Pinpoint the cell where the given text exists, returning its [x, y] midpoint coordinate. 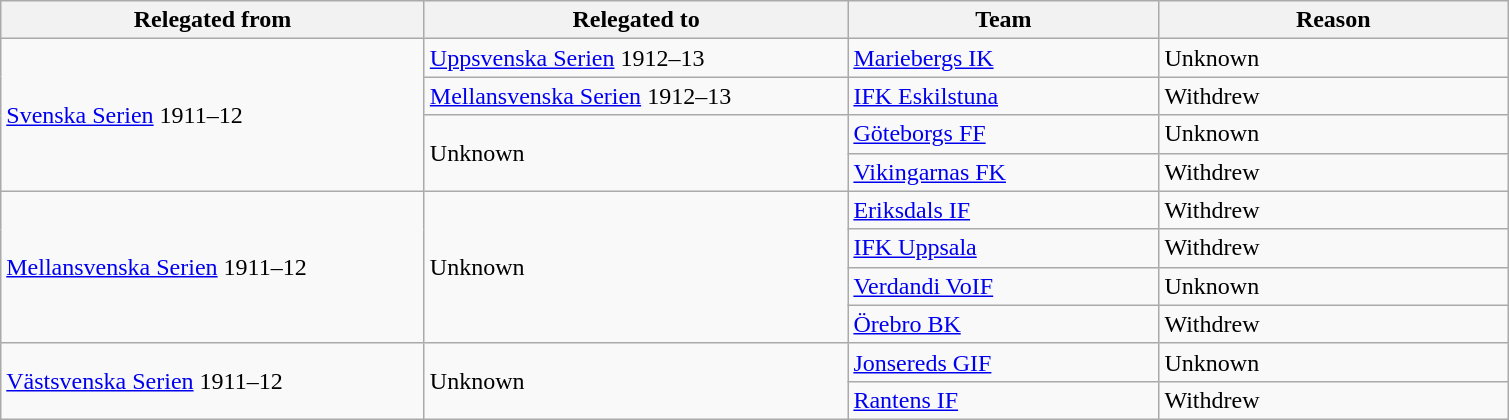
Relegated to [636, 20]
Mariebergs IK [1004, 58]
Uppsvenska Serien 1912–13 [636, 58]
Rantens IF [1004, 400]
Reason [1334, 20]
Svenska Serien 1911–12 [213, 115]
Jonsereds GIF [1004, 362]
Göteborgs FF [1004, 134]
Mellansvenska Serien 1911–12 [213, 267]
Verdandi VoIF [1004, 286]
IFK Eskilstuna [1004, 96]
Vikingarnas FK [1004, 172]
Örebro BK [1004, 324]
Mellansvenska Serien 1912–13 [636, 96]
Västsvenska Serien 1911–12 [213, 381]
IFK Uppsala [1004, 248]
Relegated from [213, 20]
Eriksdals IF [1004, 210]
Team [1004, 20]
